Return [x, y] of the center of cell containing provided text 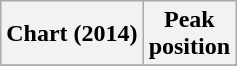
Peakposition [189, 34]
Chart (2014) [72, 34]
